For the text-containing cell, return its midpoint in [X, Y] coordinate format. 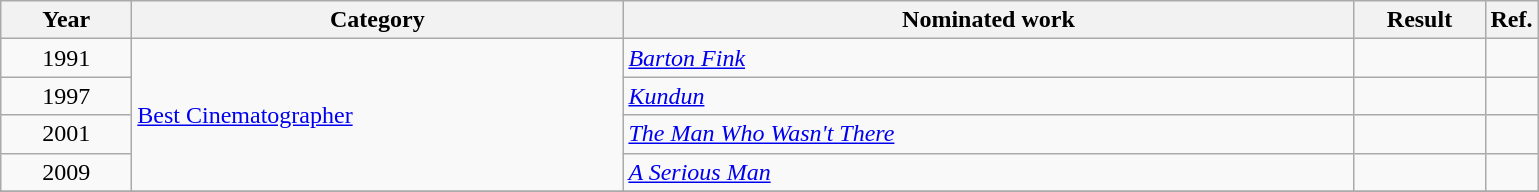
2009 [66, 172]
Nominated work [988, 20]
Best Cinematographer [378, 115]
1991 [66, 58]
2001 [66, 134]
Result [1420, 20]
Kundun [988, 96]
Ref. [1512, 20]
A Serious Man [988, 172]
Barton Fink [988, 58]
Year [66, 20]
Category [378, 20]
The Man Who Wasn't There [988, 134]
1997 [66, 96]
